Search for the cell housing the specified text and yield its [X, Y] center coordinate. 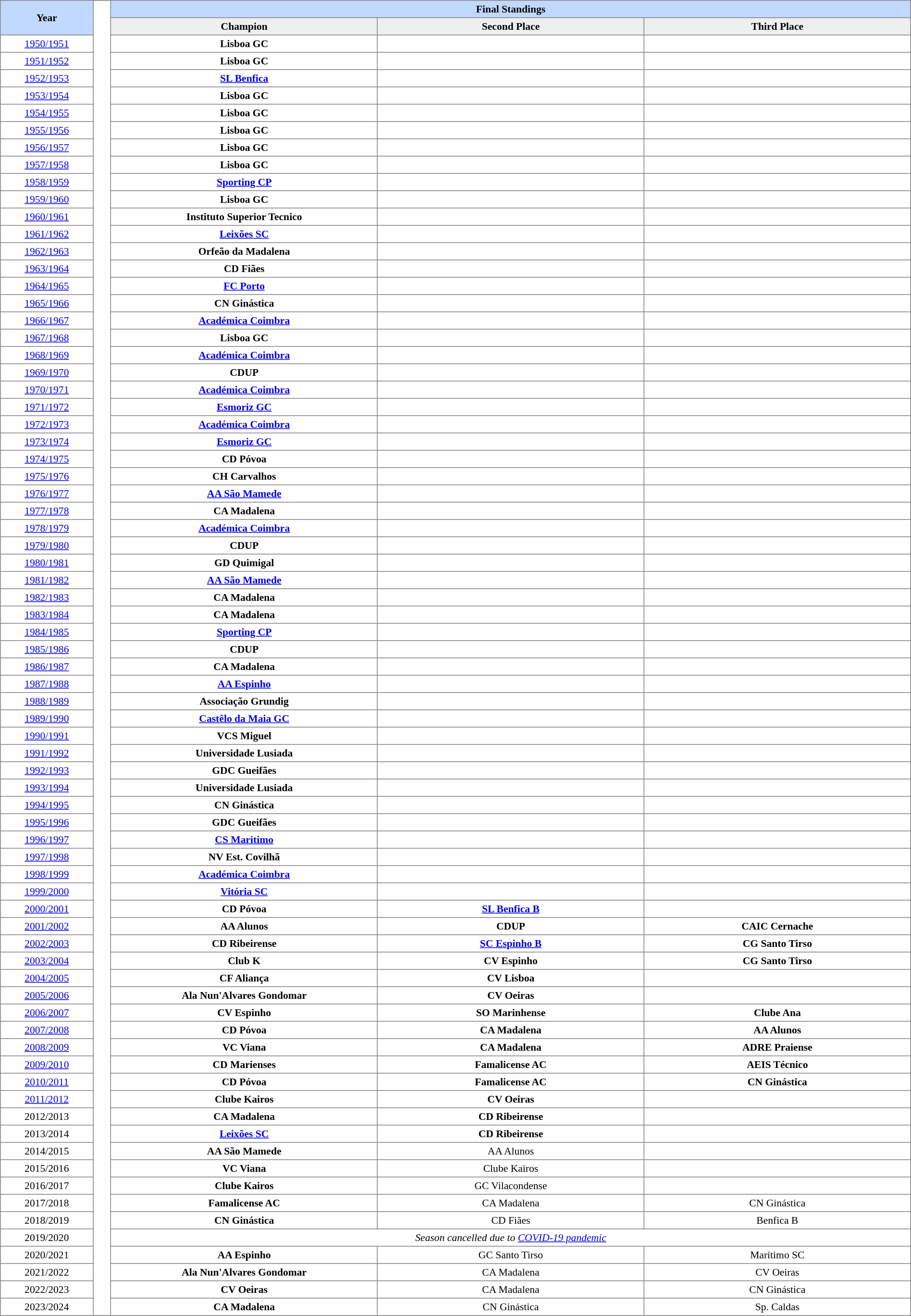
1987/1988 [47, 684]
Associação Grundig [244, 701]
1969/1970 [47, 372]
Marítimo SC [777, 1255]
2014/2015 [47, 1151]
GC Vilacondense [511, 1186]
1983/1984 [47, 615]
1965/1966 [47, 303]
1977/1978 [47, 511]
1985/1986 [47, 649]
2019/2020 [47, 1238]
2012/2013 [47, 1117]
Benfica B [777, 1220]
1950/1951 [47, 44]
1984/1985 [47, 632]
Instituto Superior Tecnico [244, 217]
1961/1962 [47, 234]
1970/1971 [47, 390]
SC Espinho B [511, 944]
1952/1953 [47, 78]
2005/2006 [47, 995]
1963/1964 [47, 269]
1957/1958 [47, 165]
SL Benfica B [511, 909]
Orfeão da Madalena [244, 251]
VCS Miguel [244, 736]
1998/1999 [47, 874]
GD Quimigal [244, 563]
1954/1955 [47, 113]
2007/2008 [47, 1030]
1971/1972 [47, 407]
Season cancelled due to COVID-19 pandemic [511, 1238]
1972/1973 [47, 424]
2001/2002 [47, 926]
1997/1998 [47, 857]
1996/1997 [47, 840]
1953/1954 [47, 96]
1982/1983 [47, 597]
1992/1993 [47, 770]
2013/2014 [47, 1134]
CF Aliança [244, 978]
ADRE Praiense [777, 1047]
Sp. Caldas [777, 1307]
Second Place [511, 26]
Club K [244, 961]
Final Standings [511, 9]
2008/2009 [47, 1047]
2003/2004 [47, 961]
1968/1969 [47, 355]
2002/2003 [47, 944]
1976/1977 [47, 494]
2020/2021 [47, 1255]
Third Place [777, 26]
2018/2019 [47, 1220]
1988/1989 [47, 701]
AEIS Técnico [777, 1065]
1955/1956 [47, 130]
2004/2005 [47, 978]
1981/1982 [47, 580]
SO Marinhense [511, 1013]
2000/2001 [47, 909]
2017/2018 [47, 1203]
2021/2022 [47, 1272]
1989/1990 [47, 719]
Castêlo da Maia GC [244, 719]
2016/2017 [47, 1186]
1960/1961 [47, 217]
Vitória SC [244, 892]
1964/1965 [47, 286]
1975/1976 [47, 476]
2022/2023 [47, 1290]
GC Santo Tirso [511, 1255]
1991/1992 [47, 753]
1986/1987 [47, 667]
1994/1995 [47, 805]
SL Benfica [244, 78]
2023/2024 [47, 1307]
1973/1974 [47, 442]
1951/1952 [47, 61]
FC Porto [244, 286]
CV Lisboa [511, 978]
Champion [244, 26]
1959/1960 [47, 199]
2015/2016 [47, 1168]
1979/1980 [47, 546]
2011/2012 [47, 1099]
CH Carvalhos [244, 476]
1990/1991 [47, 736]
1978/1979 [47, 528]
CAIC Cernache [777, 926]
1967/1968 [47, 338]
Year [47, 18]
CD Marienses [244, 1065]
Clube Ana [777, 1013]
2010/2011 [47, 1082]
1956/1957 [47, 148]
2006/2007 [47, 1013]
2009/2010 [47, 1065]
1995/1996 [47, 822]
1974/1975 [47, 459]
1962/1963 [47, 251]
1958/1959 [47, 182]
1993/1994 [47, 788]
CS Maritimo [244, 840]
NV Est. Covilhã [244, 857]
1966/1967 [47, 321]
1999/2000 [47, 892]
1980/1981 [47, 563]
